Capture the cell that displays the provided text and extract its (x, y) central coordinate. 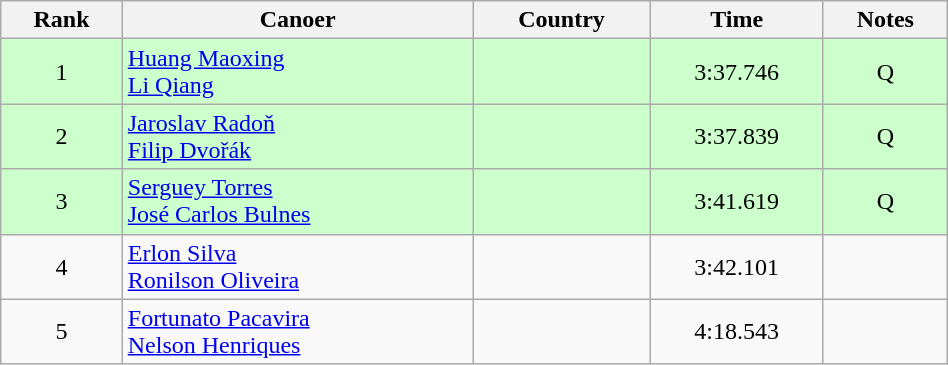
3 (62, 202)
Country (562, 20)
3:37.746 (736, 72)
Fortunato PacaviraNelson Henriques (298, 332)
3:42.101 (736, 266)
Time (736, 20)
Canoer (298, 20)
4 (62, 266)
Huang MaoxingLi Qiang (298, 72)
1 (62, 72)
Rank (62, 20)
4:18.543 (736, 332)
2 (62, 136)
Serguey TorresJosé Carlos Bulnes (298, 202)
Erlon SilvaRonilson Oliveira (298, 266)
3:41.619 (736, 202)
3:37.839 (736, 136)
5 (62, 332)
Jaroslav RadoňFilip Dvořák (298, 136)
Notes (885, 20)
